From the cell containing the given text, extract its center point as [X, Y] coordinate. 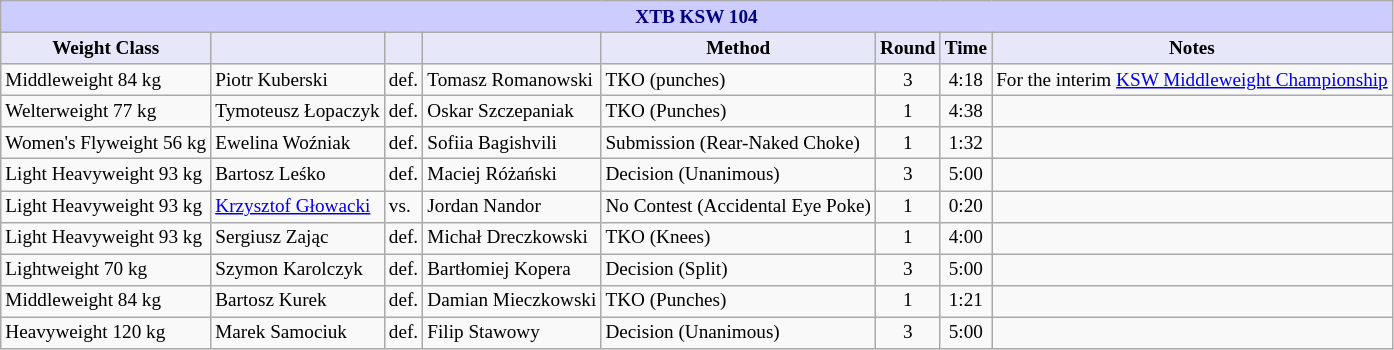
Marek Samociuk [298, 333]
4:38 [966, 111]
Krzysztof Głowacki [298, 206]
Heavyweight 120 kg [106, 333]
Welterweight 77 kg [106, 111]
Time [966, 48]
Damian Mieczkowski [512, 301]
Michał Dreczkowski [512, 238]
Ewelina Woźniak [298, 143]
Maciej Różański [512, 175]
Sergiusz Zając [298, 238]
1:21 [966, 301]
1:32 [966, 143]
TKO (Knees) [738, 238]
XTB KSW 104 [697, 17]
Bartłomiej Kopera [512, 270]
Filip Stawowy [512, 333]
For the interim KSW Middleweight Championship [1192, 80]
TKO (punches) [738, 80]
Round [908, 48]
Weight Class [106, 48]
Bartosz Leśko [298, 175]
Notes [1192, 48]
Oskar Szczepaniak [512, 111]
Jordan Nandor [512, 206]
vs. [403, 206]
Tymoteusz Łopaczyk [298, 111]
0:20 [966, 206]
4:18 [966, 80]
Submission (Rear-Naked Choke) [738, 143]
4:00 [966, 238]
Bartosz Kurek [298, 301]
Women's Flyweight 56 kg [106, 143]
Method [738, 48]
Decision (Split) [738, 270]
Sofiia Bagishvili [512, 143]
Tomasz Romanowski [512, 80]
No Contest (Accidental Eye Poke) [738, 206]
Piotr Kuberski [298, 80]
Lightweight 70 kg [106, 270]
Szymon Karolczyk [298, 270]
